Scan for the cell matching the given text and deliver its (X, Y) coordinate at center. 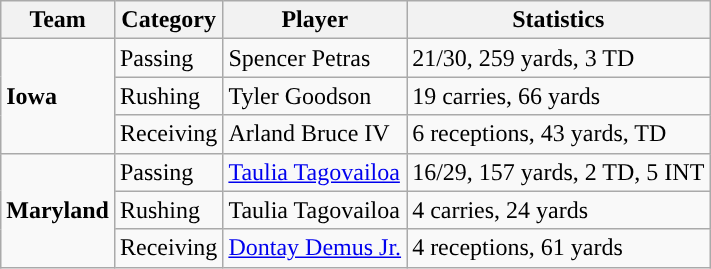
Dontay Demus Jr. (315, 248)
4 carries, 24 yards (558, 210)
Team (58, 20)
Arland Bruce IV (315, 134)
Category (168, 20)
6 receptions, 43 yards, TD (558, 134)
Spencer Petras (315, 58)
Statistics (558, 20)
Player (315, 20)
Iowa (58, 96)
21/30, 259 yards, 3 TD (558, 58)
4 receptions, 61 yards (558, 248)
19 carries, 66 yards (558, 96)
16/29, 157 yards, 2 TD, 5 INT (558, 172)
Tyler Goodson (315, 96)
Maryland (58, 210)
